Search for the cell housing the specified text and yield its (X, Y) center coordinate. 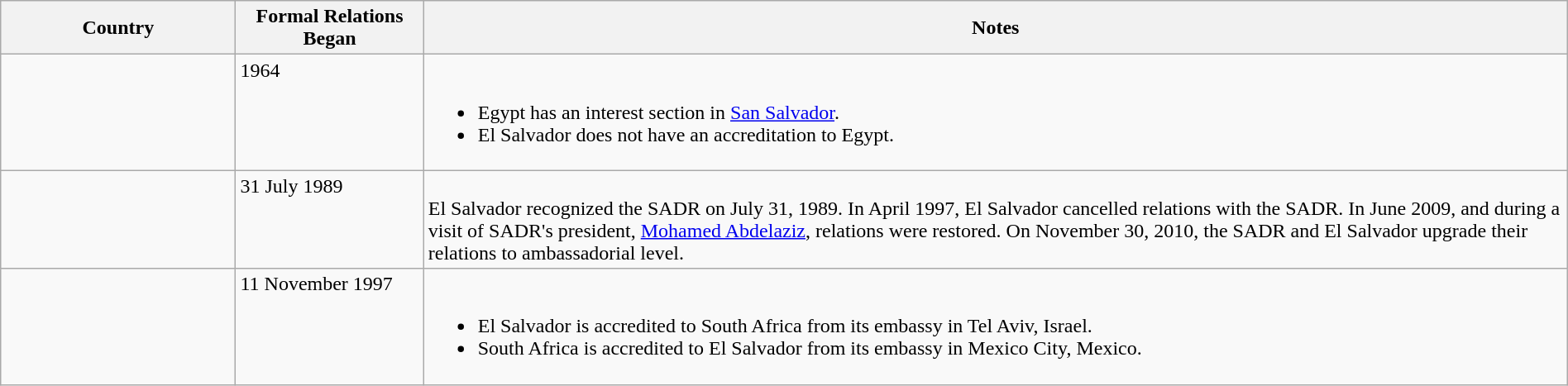
31 July 1989 (329, 220)
11 November 1997 (329, 326)
Formal Relations Began (329, 28)
Country (118, 28)
Egypt has an interest section in San Salvador.El Salvador does not have an accreditation to Egypt. (996, 112)
Notes (996, 28)
1964 (329, 112)
